Find where the given text appears and provide that cell's center as [x, y] coordinate. 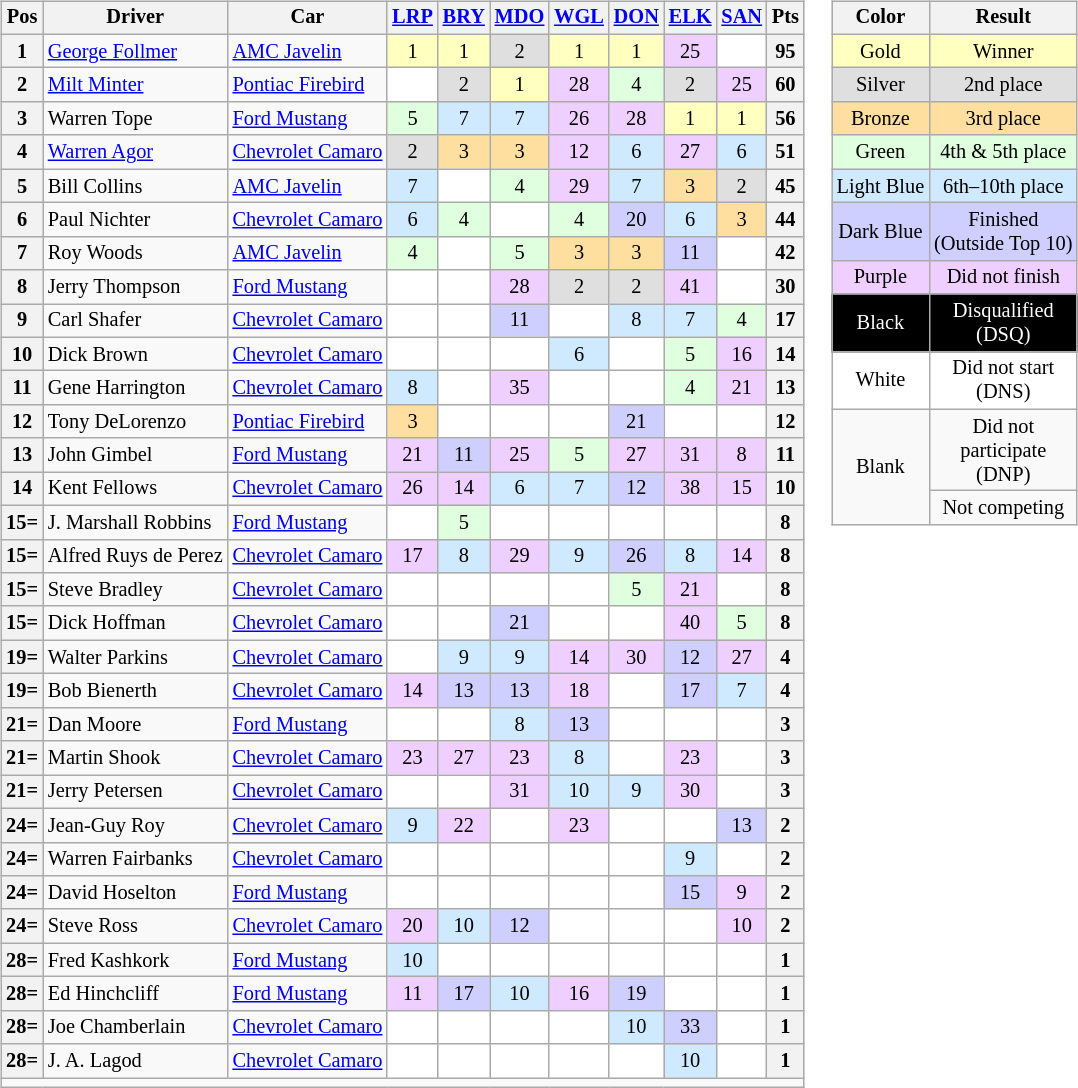
BRY [464, 18]
Joe Chamberlain [136, 1027]
18 [579, 691]
LRP [412, 18]
Jean-Guy Roy [136, 825]
19 [636, 994]
Fred Kashkork [136, 960]
George Follmer [136, 51]
2nd place [1003, 85]
Silver [880, 85]
Car [308, 18]
Did not finish [1003, 277]
4th & 5th place [1003, 152]
Jerry Thompson [136, 287]
41 [690, 287]
Steve Ross [136, 926]
J. A. Lagod [136, 1061]
White [880, 381]
Dick Brown [136, 354]
51 [786, 152]
Dark Blue [880, 232]
56 [786, 119]
Warren Agor [136, 152]
Not competing [1003, 508]
Winner [1003, 51]
Martin Shook [136, 758]
DON [636, 18]
Gene Harrington [136, 388]
Carl Shafer [136, 321]
33 [690, 1027]
Result [1003, 18]
40 [690, 623]
SAN [741, 18]
Purple [880, 277]
Dick Hoffman [136, 623]
35 [520, 388]
42 [786, 253]
MDO [520, 18]
Light Blue [880, 186]
David Hoselton [136, 893]
Bill Collins [136, 186]
Milt Minter [136, 85]
Tony DeLorenzo [136, 422]
Black [880, 323]
44 [786, 220]
Ed Hinchcliff [136, 994]
J. Marshall Robbins [136, 522]
Green [880, 152]
Warren Fairbanks [136, 859]
Did notparticipate(DNP) [1003, 450]
Jerry Petersen [136, 792]
Alfred Ruys de Perez [136, 556]
Paul Nichter [136, 220]
Color [880, 18]
Bob Bienerth [136, 691]
Dan Moore [136, 724]
Pts [786, 18]
WGL [579, 18]
Driver [136, 18]
Walter Parkins [136, 657]
45 [786, 186]
Steve Bradley [136, 590]
22 [464, 825]
6th–10th place [1003, 186]
38 [690, 489]
Did not start(DNS) [1003, 381]
Finished(Outside Top 10) [1003, 232]
Gold [880, 51]
Pos [22, 18]
Bronze [880, 119]
60 [786, 85]
Blank [880, 466]
John Gimbel [136, 455]
Roy Woods [136, 253]
95 [786, 51]
ELK [690, 18]
Disqualified(DSQ) [1003, 323]
Kent Fellows [136, 489]
3rd place [1003, 119]
Warren Tope [136, 119]
